Output the (x, y) coordinate of the center of the cell containing the given text.  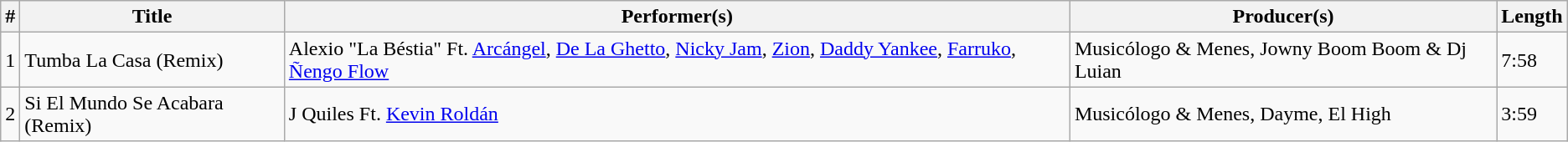
2 (10, 114)
J Quiles Ft. Kevin Roldán (677, 114)
Producer(s) (1283, 17)
Alexio "La Béstia" Ft. Arcángel, De La Ghetto, Nicky Jam, Zion, Daddy Yankee, Farruko, Ñengo Flow (677, 60)
# (10, 17)
Tumba La Casa (Remix) (152, 60)
Musicólogo & Menes, Dayme, El High (1283, 114)
1 (10, 60)
Title (152, 17)
Performer(s) (677, 17)
Si El Mundo Se Acabara (Remix) (152, 114)
Length (1532, 17)
3:59 (1532, 114)
Musicólogo & Menes, Jowny Boom Boom & Dj Luian (1283, 60)
7:58 (1532, 60)
